Determine the [X, Y] coordinate at the center of the cell enclosing the given text.  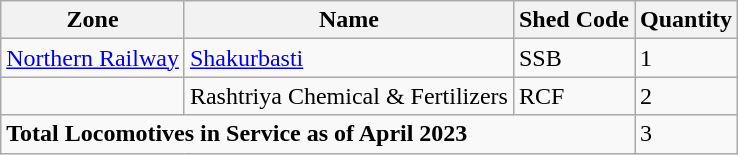
Shed Code [574, 20]
Rashtriya Chemical & Fertilizers [348, 96]
Total Locomotives in Service as of April 2023 [318, 134]
Northern Railway [93, 58]
RCF [574, 96]
1 [686, 58]
SSB [574, 58]
3 [686, 134]
2 [686, 96]
Quantity [686, 20]
Shakurbasti [348, 58]
Name [348, 20]
Zone [93, 20]
